Determine the (x, y) coordinate at the center of the cell enclosing the given text.  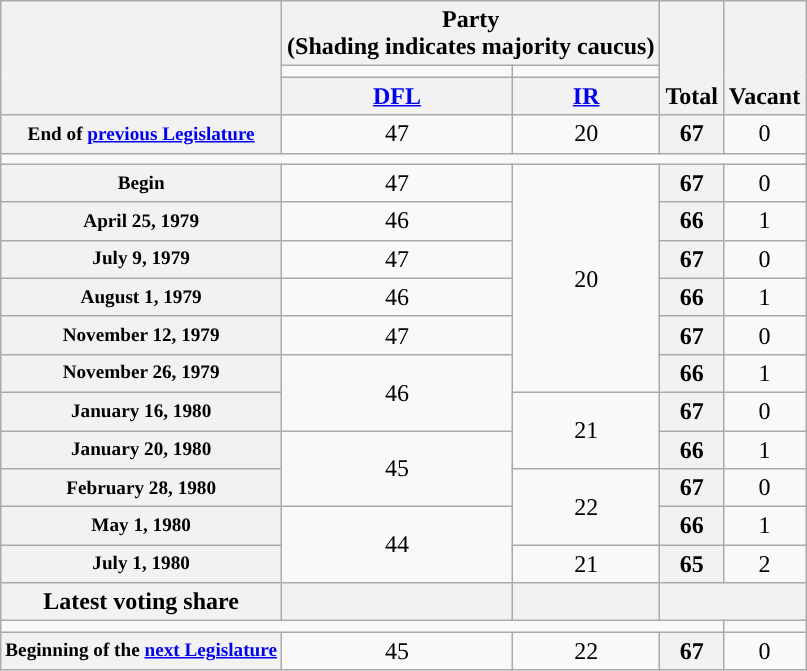
2 (764, 564)
DFL (398, 96)
End of previous Legislature (142, 134)
July 1, 1980 (142, 564)
Latest voting share (142, 602)
Beginning of the next Legislature (142, 651)
July 9, 1979 (142, 259)
November 12, 1979 (142, 335)
Vacant (764, 58)
November 26, 1979 (142, 373)
February 28, 1980 (142, 488)
January 20, 1980 (142, 449)
Begin (142, 183)
April 25, 1979 (142, 221)
IR (586, 96)
65 (692, 564)
Total (692, 58)
May 1, 1980 (142, 526)
Party (Shading indicates majority caucus) (471, 34)
August 1, 1979 (142, 297)
January 16, 1980 (142, 411)
44 (398, 545)
